Scan for the cell matching the given text and deliver its [x, y] coordinate at center. 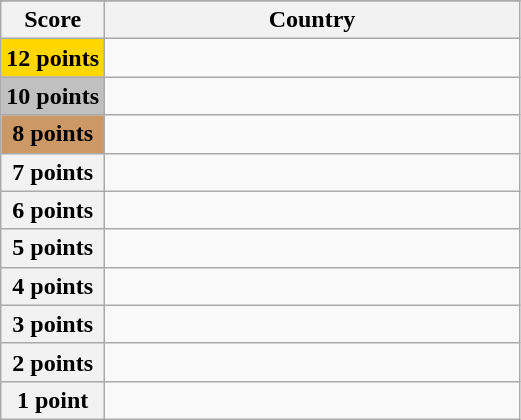
3 points [53, 324]
10 points [53, 96]
12 points [53, 58]
5 points [53, 248]
7 points [53, 172]
Score [53, 20]
Country [312, 20]
6 points [53, 210]
2 points [53, 362]
1 point [53, 400]
8 points [53, 134]
4 points [53, 286]
